Find where the given text appears and provide that cell's center as (x, y) coordinate. 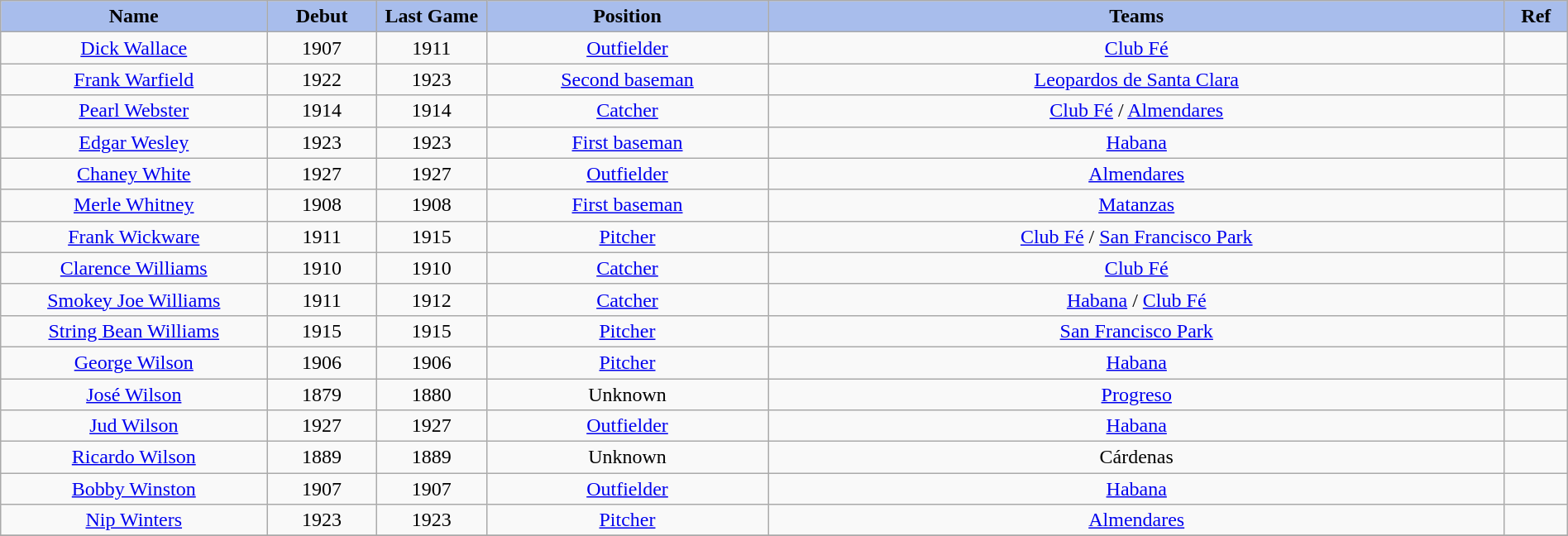
Frank Wickware (134, 237)
Chaney White (134, 174)
Last Game (432, 17)
Name (134, 17)
George Wilson (134, 362)
Second baseman (627, 79)
String Bean Williams (134, 331)
Frank Warfield (134, 79)
1912 (432, 299)
Merle Whitney (134, 205)
José Wilson (134, 395)
Position (627, 17)
Matanzas (1136, 205)
Edgar Wesley (134, 142)
1880 (432, 395)
Ricardo Wilson (134, 457)
Progreso (1136, 395)
Dick Wallace (134, 48)
Nip Winters (134, 520)
Jud Wilson (134, 426)
1879 (323, 395)
Habana / Club Fé (1136, 299)
Club Fé / San Francisco Park (1136, 237)
Smokey Joe Williams (134, 299)
Clarence Williams (134, 268)
Club Fé / Almendares (1136, 111)
Bobby Winston (134, 489)
San Francisco Park (1136, 331)
Ref (1536, 17)
Teams (1136, 17)
1922 (323, 79)
Debut (323, 17)
Pearl Webster (134, 111)
Leopardos de Santa Clara (1136, 79)
Cárdenas (1136, 457)
